Locate the cell with the specified text and output its (X, Y) center coordinate. 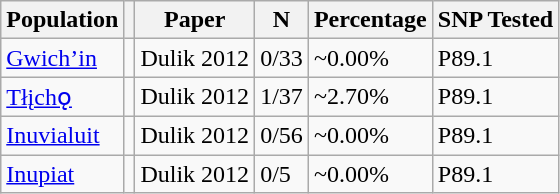
Gwich’in (62, 58)
Population (62, 20)
Percentage (370, 20)
Inupiat (62, 173)
0/5 (282, 173)
SNP Tested (495, 20)
0/56 (282, 135)
N (282, 20)
Paper (195, 20)
Inuvialuit (62, 135)
~2.70% (370, 97)
0/33 (282, 58)
Tłįchǫ (62, 97)
1/37 (282, 97)
